Scan for the cell matching the given text and deliver its [x, y] coordinate at center. 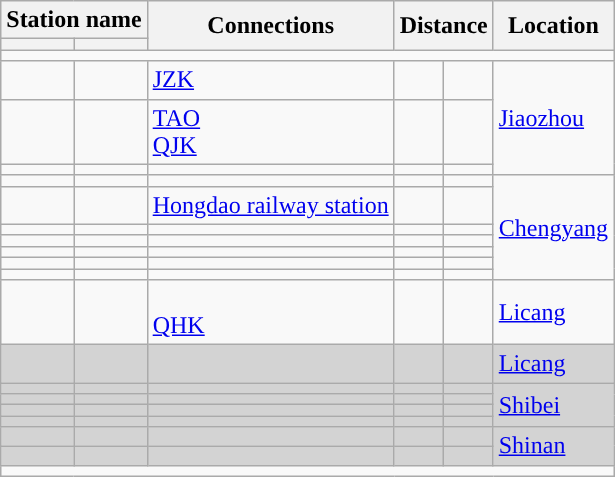
Connections [270, 26]
Chengyang [553, 227]
Distance [444, 26]
Station name [74, 20]
QHK [270, 312]
Jiaozhou [553, 118]
JZK [270, 80]
Hongdao railway station [270, 205]
TAO QJK [270, 132]
Location [553, 26]
Shibei [553, 405]
Shinan [553, 446]
